Find where the given text appears and provide that cell's center as (X, Y) coordinate. 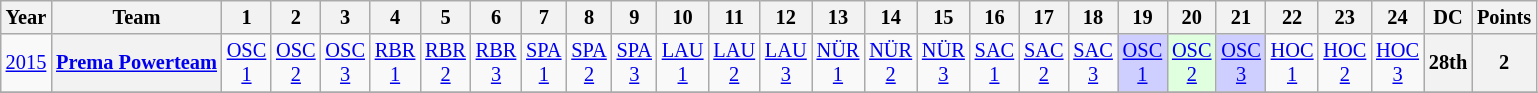
SPA2 (588, 63)
HOC1 (1292, 63)
8 (588, 17)
SAC2 (1044, 63)
24 (1398, 17)
HOC3 (1398, 63)
16 (994, 17)
5 (445, 17)
RBR2 (445, 63)
LAU3 (786, 63)
18 (1092, 17)
RBR3 (496, 63)
14 (890, 17)
Points (1504, 17)
SAC3 (1092, 63)
19 (1142, 17)
Team (136, 17)
RBR1 (395, 63)
3 (344, 17)
HOC2 (1344, 63)
9 (634, 17)
Year (26, 17)
LAU1 (683, 63)
11 (734, 17)
LAU2 (734, 63)
NÜR2 (890, 63)
SPA1 (544, 63)
1 (246, 17)
DC (1448, 17)
21 (1240, 17)
13 (838, 17)
10 (683, 17)
7 (544, 17)
28th (1448, 63)
15 (944, 17)
NÜR3 (944, 63)
6 (496, 17)
23 (1344, 17)
17 (1044, 17)
NÜR1 (838, 63)
12 (786, 17)
SAC1 (994, 63)
4 (395, 17)
20 (1192, 17)
SPA3 (634, 63)
22 (1292, 17)
2015 (26, 63)
Prema Powerteam (136, 63)
